Provide the [x, y] coordinate of the cell's center where the given text is located.  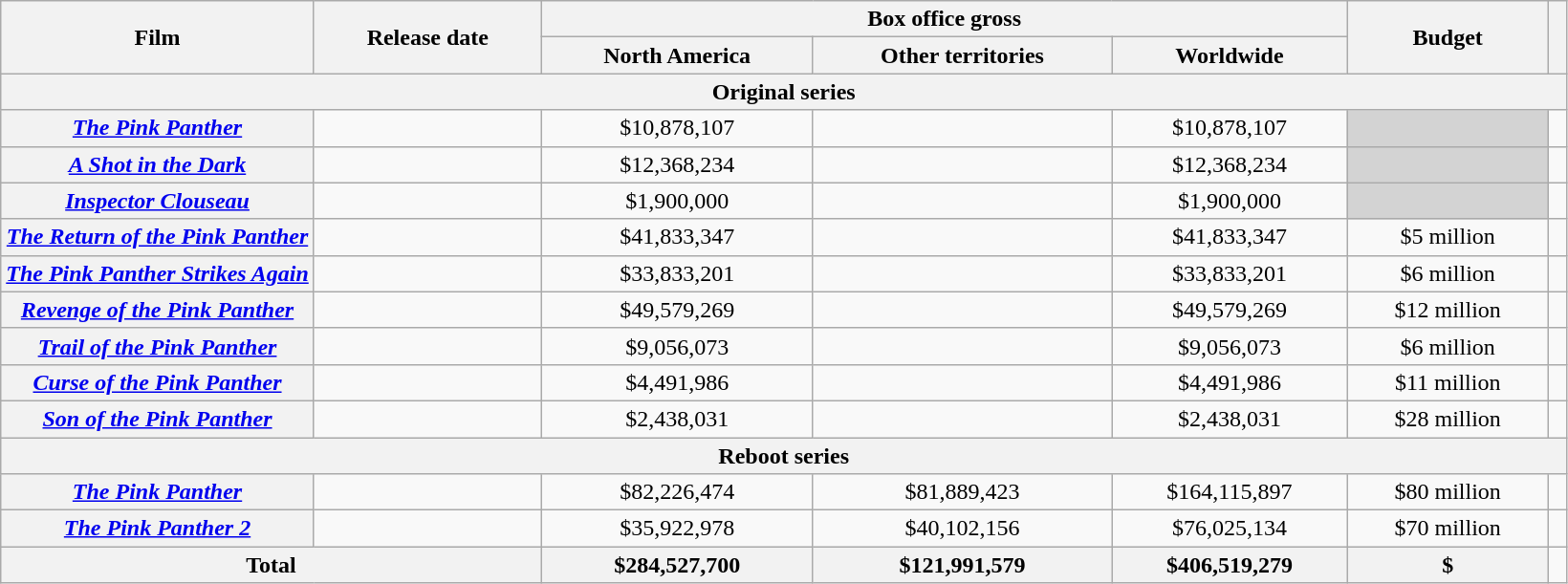
Son of the Pink Panther [158, 419]
$5 million [1448, 237]
Film [158, 37]
Revenge of the Pink Panther [158, 310]
A Shot in the Dark [158, 164]
$121,991,579 [962, 565]
The Pink Panther 2 [158, 529]
$406,519,279 [1230, 565]
$80 million [1448, 492]
Release date [427, 37]
Box office gross [945, 19]
$12 million [1448, 310]
Other territories [962, 55]
$28 million [1448, 419]
Total [272, 565]
Original series [784, 92]
$82,226,474 [677, 492]
North America [677, 55]
$70 million [1448, 529]
$11 million [1448, 382]
Worldwide [1230, 55]
Inspector Clouseau [158, 201]
The Return of the Pink Panther [158, 237]
$ [1448, 565]
$284,527,700 [677, 565]
$40,102,156 [962, 529]
Budget [1448, 37]
$81,889,423 [962, 492]
Curse of the Pink Panther [158, 382]
$164,115,897 [1230, 492]
The Pink Panther Strikes Again [158, 273]
$35,922,978 [677, 529]
$76,025,134 [1230, 529]
Reboot series [784, 456]
Trail of the Pink Panther [158, 346]
